Provide the (X, Y) coordinate of the cell's center where the given text is located.  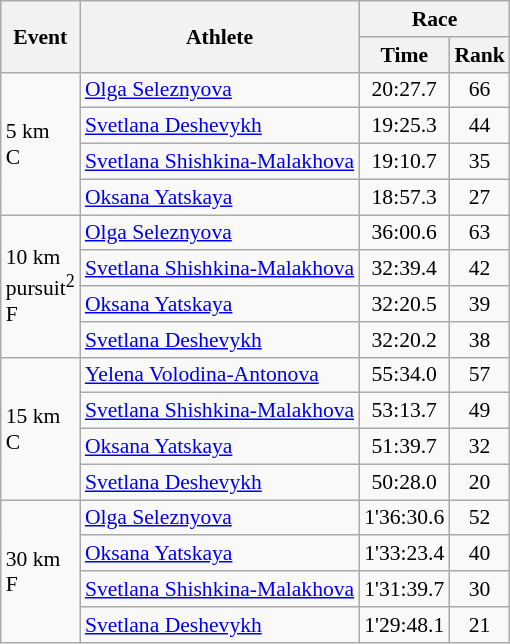
Athlete (220, 36)
1'31:39.7 (404, 589)
1'36:30.6 (404, 518)
52 (480, 518)
51:39.7 (404, 447)
55:34.0 (404, 375)
Time (404, 55)
39 (480, 304)
15 km C (40, 428)
19:25.3 (404, 126)
32:20.2 (404, 340)
40 (480, 554)
32:20.5 (404, 304)
32:39.4 (404, 269)
38 (480, 340)
53:13.7 (404, 411)
18:57.3 (404, 197)
Event (40, 36)
21 (480, 625)
Rank (480, 55)
36:00.6 (404, 233)
35 (480, 162)
50:28.0 (404, 482)
10 km pursuit2 F (40, 286)
20 (480, 482)
32 (480, 447)
49 (480, 411)
5 km C (40, 143)
66 (480, 90)
Race (434, 19)
20:27.7 (404, 90)
1'33:23.4 (404, 554)
44 (480, 126)
30 km F (40, 571)
19:10.7 (404, 162)
30 (480, 589)
63 (480, 233)
1'29:48.1 (404, 625)
57 (480, 375)
27 (480, 197)
42 (480, 269)
Yelena Volodina-Antonova (220, 375)
